Identify which cell holds the provided text, then report its [x, y] central coordinate. 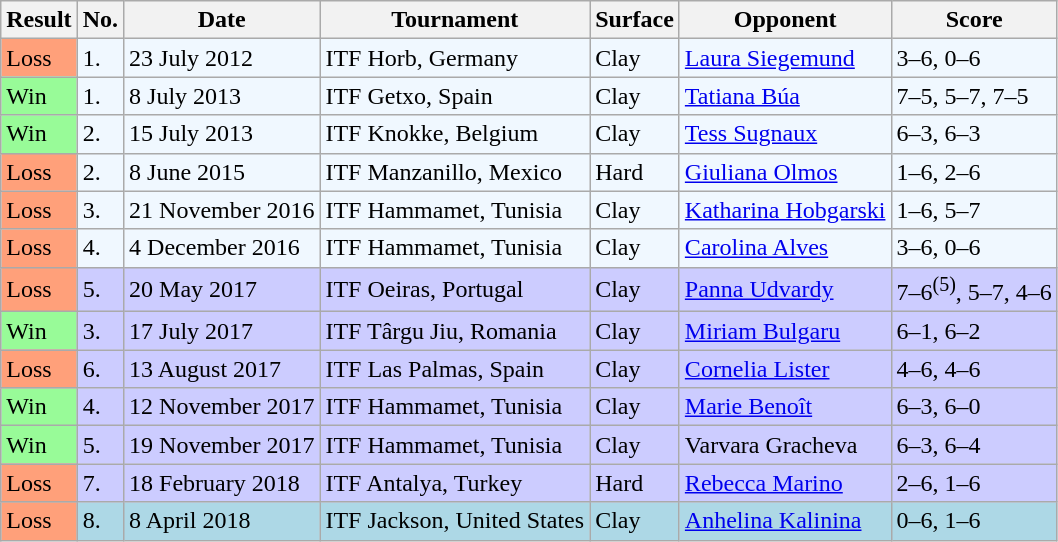
4–6, 4–6 [974, 369]
20 May 2017 [222, 290]
13 August 2017 [222, 369]
Tournament [455, 20]
ITF Jackson, United States [455, 521]
6–3, 6–0 [974, 407]
19 November 2017 [222, 445]
4 December 2016 [222, 248]
Surface [635, 20]
ITF Las Palmas, Spain [455, 369]
17 July 2017 [222, 331]
ITF Antalya, Turkey [455, 483]
ITF Getxo, Spain [455, 96]
8 June 2015 [222, 172]
Giuliana Olmos [785, 172]
Tess Sugnaux [785, 134]
23 July 2012 [222, 58]
Miriam Bulgaru [785, 331]
Opponent [785, 20]
Laura Siegemund [785, 58]
1–6, 2–6 [974, 172]
12 November 2017 [222, 407]
No. [100, 20]
Carolina Alves [785, 248]
Result [39, 20]
Date [222, 20]
6–3, 6–4 [974, 445]
7–5, 5–7, 7–5 [974, 96]
Katharina Hobgarski [785, 210]
15 July 2013 [222, 134]
8 July 2013 [222, 96]
21 November 2016 [222, 210]
Tatiana Búa [785, 96]
ITF Oeiras, Portugal [455, 290]
Score [974, 20]
7–6(5), 5–7, 4–6 [974, 290]
6–1, 6–2 [974, 331]
Cornelia Lister [785, 369]
0–6, 1–6 [974, 521]
1–6, 5–7 [974, 210]
ITF Horb, Germany [455, 58]
ITF Târgu Jiu, Romania [455, 331]
ITF Knokke, Belgium [455, 134]
Panna Udvardy [785, 290]
Anhelina Kalinina [785, 521]
Rebecca Marino [785, 483]
8. [100, 521]
7. [100, 483]
18 February 2018 [222, 483]
6–3, 6–3 [974, 134]
ITF Manzanillo, Mexico [455, 172]
8 April 2018 [222, 521]
Varvara Gracheva [785, 445]
2–6, 1–6 [974, 483]
Marie Benoît [785, 407]
6. [100, 369]
